Detect which cell encompasses the target text, then output its (x, y) center coordinate. 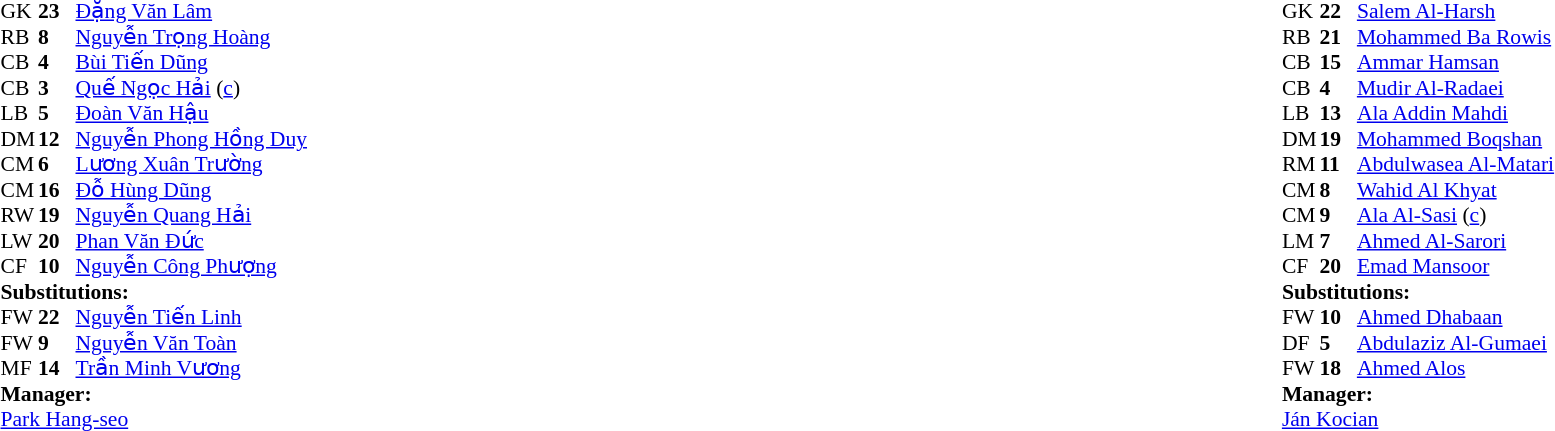
Nguyễn Trọng Hoàng (192, 37)
LM (1301, 241)
Ahmed Dhabaan (1456, 317)
Wahid Al Khyat (1456, 190)
Mudir Al-Radaei (1456, 88)
16 (57, 190)
Mohammed Ba Rowis (1456, 37)
Đỗ Hùng Dũng (192, 190)
18 (1338, 369)
21 (1338, 37)
Nguyễn Tiến Linh (192, 317)
LW (19, 241)
Đoàn Văn Hậu (192, 113)
RW (19, 215)
11 (1338, 165)
Ala Addin Mahdi (1456, 113)
15 (1338, 63)
Abdulwasea Al-Matari (1456, 165)
13 (1338, 113)
22 (57, 317)
Trần Minh Vương (192, 369)
7 (1338, 241)
14 (57, 369)
6 (57, 165)
3 (57, 88)
Ahmed Al-Sarori (1456, 241)
Abdulaziz Al-Gumaei (1456, 343)
Ahmed Alos (1456, 369)
Emad Mansoor (1456, 267)
Mohammed Boqshan (1456, 139)
Nguyễn Văn Toàn (192, 343)
Nguyễn Phong Hồng Duy (192, 139)
Quế Ngọc Hải (c) (192, 88)
MF (19, 369)
Ala Al-Sasi (c) (1456, 215)
12 (57, 139)
Ammar Hamsan (1456, 63)
DF (1301, 343)
RM (1301, 165)
Nguyễn Công Phượng (192, 267)
Phan Văn Đức (192, 241)
Lương Xuân Trường (192, 165)
Nguyễn Quang Hải (192, 215)
Bùi Tiến Dũng (192, 63)
